Search for the cell housing the specified text and yield its (x, y) center coordinate. 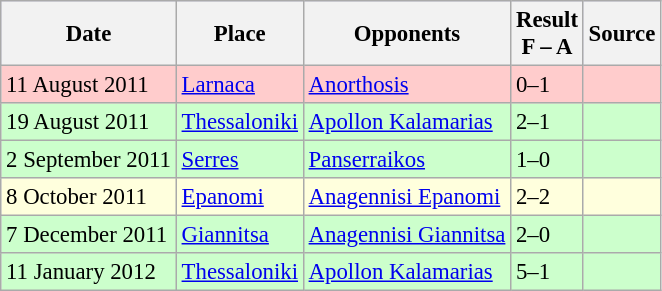
Opponents (406, 34)
Serres (240, 160)
2–2 (548, 197)
11 August 2011 (89, 85)
Thessaloniki (240, 122)
Giannitsa (240, 235)
2–0 (548, 235)
ResultF – A (548, 34)
Anorthosis (406, 85)
Panserraikos (406, 160)
Source (622, 34)
Place (240, 34)
Epanomi (240, 197)
Anagennisi Epanomi (406, 197)
Apollon Kalamarias (406, 122)
7 December 2011 (89, 235)
Anagennisi Giannitsa (406, 235)
Date (89, 34)
1–0 (548, 160)
2 September 2011 (89, 160)
0–1 (548, 85)
2–1 (548, 122)
19 August 2011 (89, 122)
8 October 2011 (89, 197)
Larnaca (240, 85)
